Return the [X, Y] coordinate for the center point of the cell that contains the specified text.  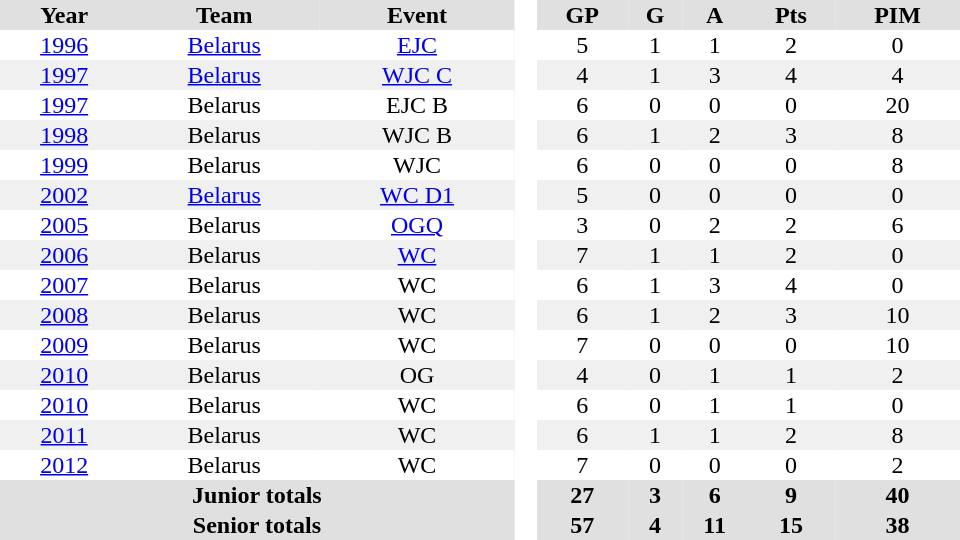
Junior totals [257, 495]
Senior totals [257, 525]
2012 [64, 465]
1999 [64, 165]
Pts [791, 15]
15 [791, 525]
2006 [64, 255]
Event [417, 15]
1996 [64, 45]
GP [582, 15]
WJC C [417, 75]
2002 [64, 195]
OGQ [417, 225]
Team [224, 15]
11 [714, 525]
WC D1 [417, 195]
OG [417, 375]
WJC [417, 165]
A [714, 15]
27 [582, 495]
1998 [64, 135]
2011 [64, 435]
Year [64, 15]
40 [898, 495]
2007 [64, 285]
G [656, 15]
EJC [417, 45]
WJC B [417, 135]
EJC B [417, 105]
2009 [64, 345]
57 [582, 525]
PIM [898, 15]
2008 [64, 315]
2005 [64, 225]
20 [898, 105]
9 [791, 495]
38 [898, 525]
